Detect which cell encompasses the target text, then output its [x, y] center coordinate. 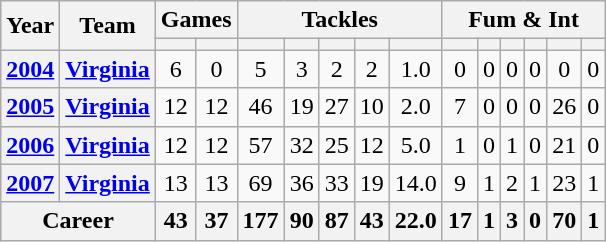
5.0 [416, 145]
7 [460, 107]
2005 [30, 107]
17 [460, 221]
21 [564, 145]
36 [302, 183]
5 [260, 69]
23 [564, 183]
32 [302, 145]
87 [336, 221]
Career [78, 221]
Tackles [340, 20]
Games [196, 20]
46 [260, 107]
57 [260, 145]
2004 [30, 69]
Fum & Int [523, 20]
9 [460, 183]
26 [564, 107]
14.0 [416, 183]
2006 [30, 145]
90 [302, 221]
25 [336, 145]
33 [336, 183]
70 [564, 221]
2.0 [416, 107]
6 [176, 69]
22.0 [416, 221]
10 [372, 107]
1.0 [416, 69]
177 [260, 221]
27 [336, 107]
37 [216, 221]
2007 [30, 183]
69 [260, 183]
Team [108, 26]
Year [30, 26]
